Pinpoint the cell where the given text exists, returning its [x, y] midpoint coordinate. 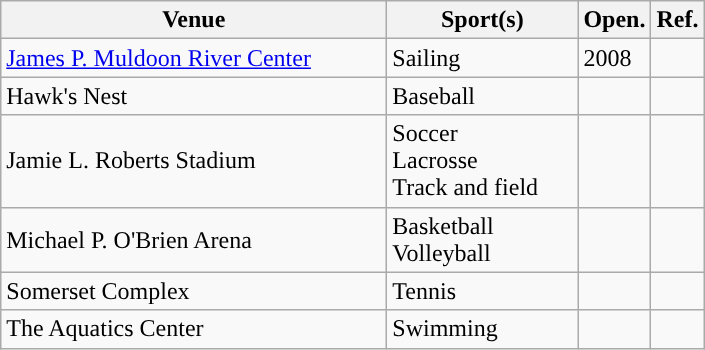
Soccer Lacrosse Track and field [482, 161]
Venue [194, 20]
Ref. [678, 20]
Sailing [482, 58]
Basketball Volleyball [482, 240]
2008 [614, 58]
Open. [614, 20]
Sport(s) [482, 20]
Swimming [482, 329]
Hawk's Nest [194, 96]
The Aquatics Center [194, 329]
Jamie L. Roberts Stadium [194, 161]
Somerset Complex [194, 291]
James P. Muldoon River Center [194, 58]
Baseball [482, 96]
Michael P. O'Brien Arena [194, 240]
Tennis [482, 291]
